Search for the cell housing the specified text and yield its (x, y) center coordinate. 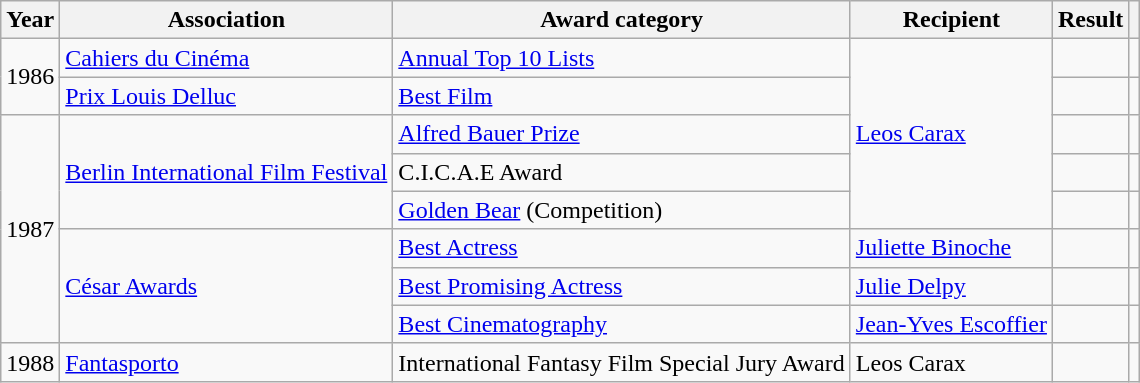
César Awards (226, 286)
Recipient (951, 20)
Best Promising Actress (622, 286)
Juliette Binoche (951, 248)
Cahiers du Cinéma (226, 58)
Golden Bear (Competition) (622, 210)
Best Actress (622, 248)
Best Cinematography (622, 324)
1986 (30, 77)
C.I.C.A.E Award (622, 172)
Fantasporto (226, 362)
Result (1090, 20)
1987 (30, 229)
International Fantasy Film Special Jury Award (622, 362)
Jean-Yves Escoffier (951, 324)
Annual Top 10 Lists (622, 58)
Best Film (622, 96)
Year (30, 20)
Award category (622, 20)
Prix Louis Delluc (226, 96)
1988 (30, 362)
Berlin International Film Festival (226, 172)
Julie Delpy (951, 286)
Alfred Bauer Prize (622, 134)
Association (226, 20)
